Extract the [x, y] coordinate from the center of the cell holding the provided text.  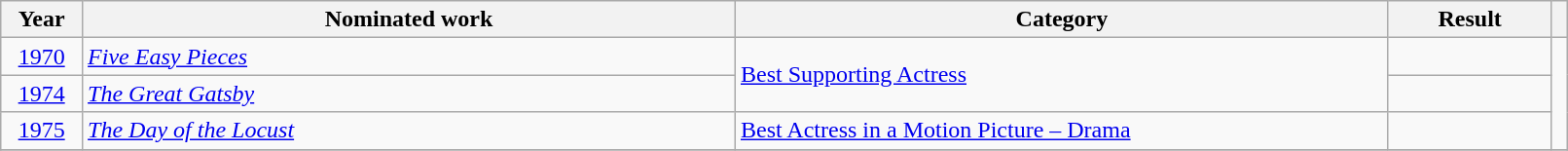
Five Easy Pieces [409, 57]
The Great Gatsby [409, 94]
1970 [42, 57]
Nominated work [409, 19]
1974 [42, 94]
Year [42, 19]
Best Actress in a Motion Picture – Drama [1061, 131]
The Day of the Locust [409, 131]
Best Supporting Actress [1061, 75]
Result [1470, 19]
1975 [42, 131]
Category [1061, 19]
